Determine the [X, Y] coordinate at the center of the cell enclosing the given text.  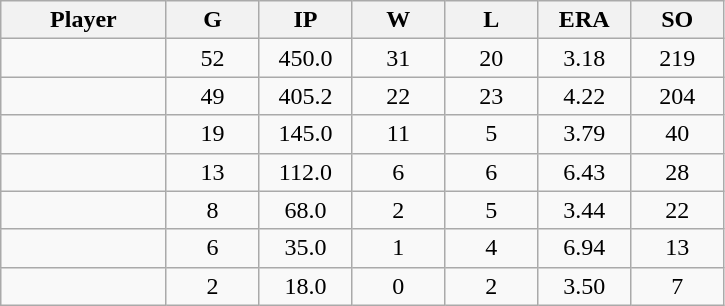
49 [212, 96]
4.22 [584, 96]
40 [678, 134]
8 [212, 210]
SO [678, 20]
3.44 [584, 210]
31 [398, 58]
1 [398, 248]
3.18 [584, 58]
3.79 [584, 134]
20 [492, 58]
6.94 [584, 248]
7 [678, 286]
L [492, 20]
Player [84, 20]
6.43 [584, 172]
35.0 [306, 248]
28 [678, 172]
4 [492, 248]
0 [398, 286]
23 [492, 96]
219 [678, 58]
68.0 [306, 210]
IP [306, 20]
405.2 [306, 96]
112.0 [306, 172]
G [212, 20]
52 [212, 58]
204 [678, 96]
W [398, 20]
11 [398, 134]
3.50 [584, 286]
ERA [584, 20]
19 [212, 134]
145.0 [306, 134]
18.0 [306, 286]
450.0 [306, 58]
